Pinpoint the cell where the given text exists, returning its [X, Y] midpoint coordinate. 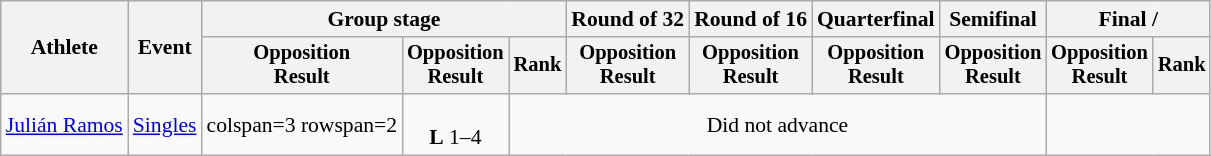
Final / [1128, 19]
Athlete [64, 48]
L 1–4 [456, 124]
Round of 32 [628, 19]
Quarterfinal [876, 19]
Julián Ramos [64, 124]
Singles [165, 124]
Event [165, 48]
colspan=3 rowspan=2 [302, 124]
Group stage [384, 19]
Did not advance [778, 124]
Round of 16 [750, 19]
Semifinal [994, 19]
